Identify which cell holds the provided text, then report its (X, Y) central coordinate. 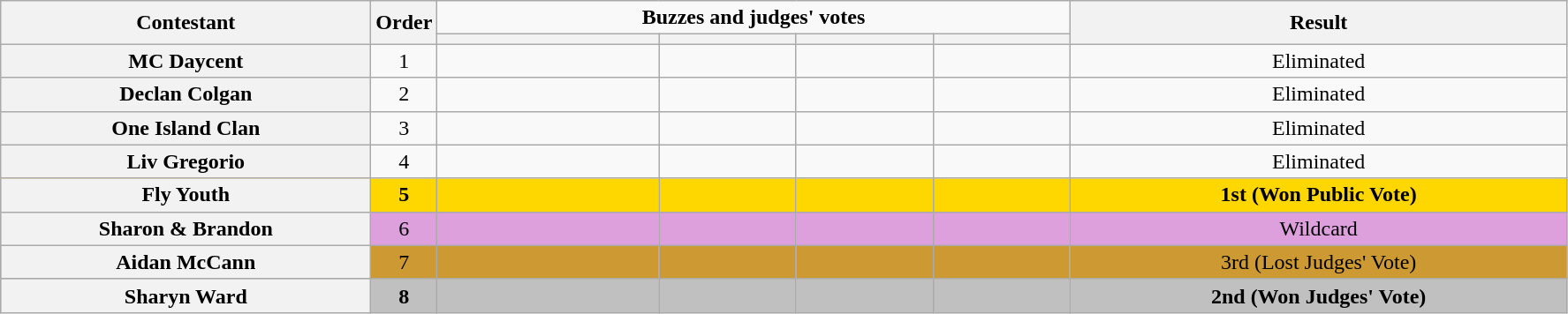
Aidan McCann (186, 262)
MC Daycent (186, 61)
Wildcard (1318, 228)
5 (405, 195)
Fly Youth (186, 195)
One Island Clan (186, 128)
8 (405, 295)
Contestant (186, 23)
1 (405, 61)
1st (Won Public Vote) (1318, 195)
7 (405, 262)
3 (405, 128)
Sharon & Brandon (186, 228)
Buzzes and judges' votes (754, 18)
Sharyn Ward (186, 295)
2 (405, 94)
Result (1318, 23)
4 (405, 161)
6 (405, 228)
3rd (Lost Judges' Vote) (1318, 262)
2nd (Won Judges' Vote) (1318, 295)
Liv Gregorio (186, 161)
Declan Colgan (186, 94)
Order (405, 23)
